Detect which cell encompasses the target text, then output its (X, Y) center coordinate. 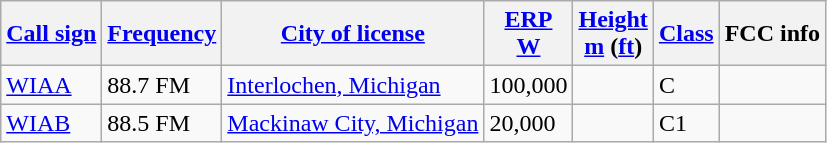
WIAB (52, 123)
88.7 FM (162, 85)
Class (686, 34)
88.5 FM (162, 123)
20,000 (528, 123)
ERPW (528, 34)
Frequency (162, 34)
City of license (353, 34)
Interlochen, Michigan (353, 85)
100,000 (528, 85)
C (686, 85)
WIAA (52, 85)
C1 (686, 123)
FCC info (772, 34)
Call sign (52, 34)
Heightm (ft) (613, 34)
Mackinaw City, Michigan (353, 123)
